Return the (x, y) coordinate for the center point of the cell that contains the specified text.  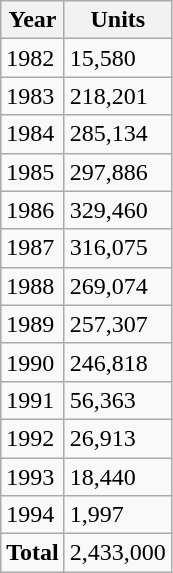
257,307 (118, 324)
15,580 (118, 58)
1990 (33, 362)
1988 (33, 286)
56,363 (118, 400)
1989 (33, 324)
1982 (33, 58)
269,074 (118, 286)
1,997 (118, 515)
1983 (33, 96)
329,460 (118, 210)
218,201 (118, 96)
1984 (33, 134)
2,433,000 (118, 553)
1987 (33, 248)
1985 (33, 172)
1992 (33, 438)
26,913 (118, 438)
1991 (33, 400)
285,134 (118, 134)
Total (33, 553)
1993 (33, 477)
1994 (33, 515)
18,440 (118, 477)
1986 (33, 210)
316,075 (118, 248)
Year (33, 20)
246,818 (118, 362)
297,886 (118, 172)
Units (118, 20)
